Return [x, y] of the center of cell containing provided text 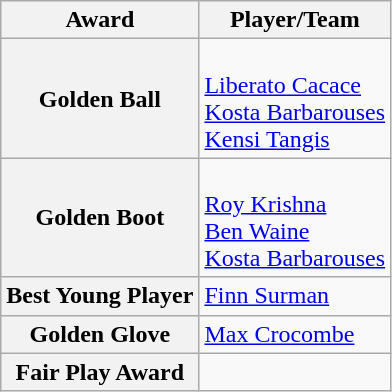
Fair Play Award [100, 372]
Liberato Cacace Kosta Barbarouses Kensi Tangis [295, 98]
Award [100, 20]
Roy Krishna Ben Waine Kosta Barbarouses [295, 218]
Finn Surman [295, 296]
Golden Glove [100, 334]
Max Crocombe [295, 334]
Golden Boot [100, 218]
Golden Ball [100, 98]
Best Young Player [100, 296]
Player/Team [295, 20]
